Extract the (x, y) coordinate from the center of the cell holding the provided text.  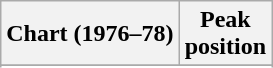
Peakposition (225, 34)
Chart (1976–78) (90, 34)
